Find where the given text appears and provide that cell's center as [X, Y] coordinate. 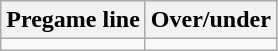
Over/under [210, 20]
Pregame line [74, 20]
